Return the (X, Y) coordinate for the center point of the cell that contains the specified text.  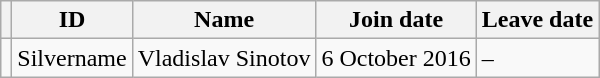
Leave date (537, 20)
6 October 2016 (396, 58)
– (537, 58)
Silvername (72, 58)
Name (224, 20)
Join date (396, 20)
ID (72, 20)
Vladislav Sinotov (224, 58)
